Locate the cell with the specified text and output its (x, y) center coordinate. 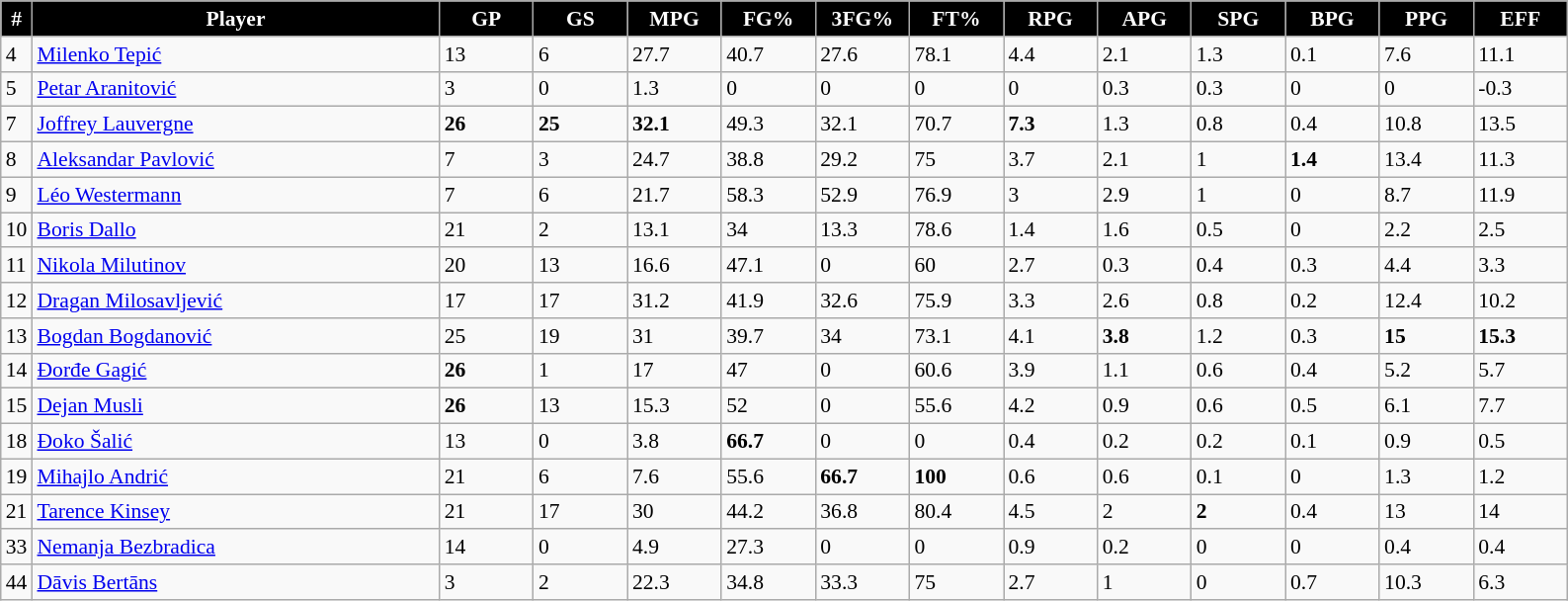
SPG (1239, 19)
27.6 (862, 54)
13.4 (1427, 160)
Joffrey Lauvergne (235, 125)
Petar Aranitović (235, 89)
47.1 (769, 266)
13.5 (1520, 125)
GS (581, 19)
24.7 (674, 160)
36.8 (862, 512)
6.3 (1520, 582)
39.7 (769, 336)
0.7 (1332, 582)
27.3 (769, 548)
3FG% (862, 19)
33 (17, 548)
13.1 (674, 230)
4 (17, 54)
FT% (956, 19)
76.9 (956, 195)
4.2 (1051, 406)
78.1 (956, 54)
11.1 (1520, 54)
47 (769, 371)
FG% (769, 19)
Đorđe Gagić (235, 371)
20 (486, 266)
52 (769, 406)
31 (674, 336)
1.6 (1144, 230)
7.3 (1051, 125)
Đoko Šalić (235, 442)
34.8 (769, 582)
52.9 (862, 195)
PPG (1427, 19)
80.4 (956, 512)
Léo Westermann (235, 195)
8 (17, 160)
2.9 (1144, 195)
6.1 (1427, 406)
Tarence Kinsey (235, 512)
16.6 (674, 266)
22.3 (674, 582)
75.9 (956, 300)
18 (17, 442)
27.7 (674, 54)
11.9 (1520, 195)
32.6 (862, 300)
Player (235, 19)
31.2 (674, 300)
11.3 (1520, 160)
APG (1144, 19)
3.9 (1051, 371)
7.7 (1520, 406)
49.3 (769, 125)
38.8 (769, 160)
100 (956, 476)
8.7 (1427, 195)
30 (674, 512)
RPG (1051, 19)
12.4 (1427, 300)
13.3 (862, 230)
5.2 (1427, 371)
MPG (674, 19)
EFF (1520, 19)
5 (17, 89)
2.5 (1520, 230)
4.1 (1051, 336)
Milenko Tepić (235, 54)
58.3 (769, 195)
Dragan Milosavljević (235, 300)
4.5 (1051, 512)
12 (17, 300)
10 (17, 230)
Bogdan Bogdanović (235, 336)
GP (486, 19)
Dāvis Bertāns (235, 582)
60.6 (956, 371)
3.7 (1051, 160)
Boris Dallo (235, 230)
4.9 (674, 548)
10.2 (1520, 300)
1.1 (1144, 371)
33.3 (862, 582)
Dejan Musli (235, 406)
78.6 (956, 230)
73.1 (956, 336)
Nikola Milutinov (235, 266)
-0.3 (1520, 89)
40.7 (769, 54)
Nemanja Bezbradica (235, 548)
70.7 (956, 125)
10.3 (1427, 582)
21.7 (674, 195)
44.2 (769, 512)
Mihajlo Andrić (235, 476)
60 (956, 266)
5.7 (1520, 371)
2.6 (1144, 300)
11 (17, 266)
44 (17, 582)
# (17, 19)
9 (17, 195)
10.8 (1427, 125)
2.2 (1427, 230)
Aleksandar Pavlović (235, 160)
41.9 (769, 300)
29.2 (862, 160)
BPG (1332, 19)
